Search for the cell housing the specified text and yield its [X, Y] center coordinate. 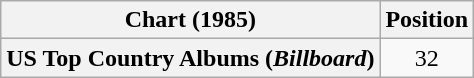
Position [427, 20]
US Top Country Albums (Billboard) [190, 58]
Chart (1985) [190, 20]
32 [427, 58]
